For the text-containing cell, return its midpoint in [x, y] coordinate format. 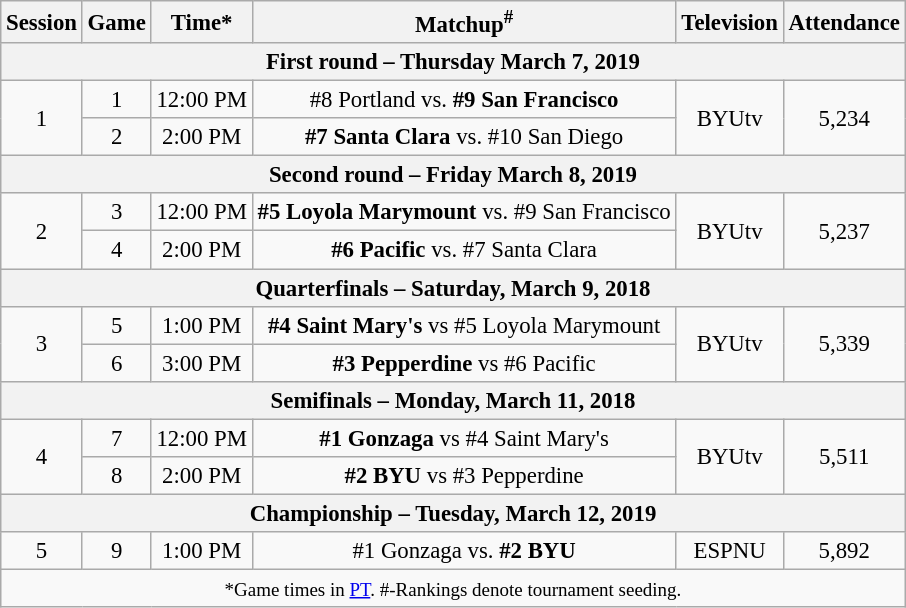
#3 Pepperdine vs #6 Pacific [464, 363]
#5 Loyola Marymount vs. #9 San Francisco [464, 213]
5,339 [844, 344]
#2 BYU vs #3 Pepperdine [464, 476]
#8 Portland vs. #9 San Francisco [464, 100]
Session [42, 22]
5,511 [844, 456]
8 [116, 476]
#6 Pacific vs. #7 Santa Clara [464, 250]
#1 Gonzaga vs. #2 BYU [464, 551]
6 [116, 363]
#7 Santa Clara vs. #10 San Diego [464, 137]
7 [116, 438]
5,892 [844, 551]
5,234 [844, 118]
ESPNU [730, 551]
Matchup# [464, 22]
#1 Gonzaga vs #4 Saint Mary's [464, 438]
First round – Thursday March 7, 2019 [453, 62]
Semifinals – Monday, March 11, 2018 [453, 400]
#4 Saint Mary's vs #5 Loyola Marymount [464, 325]
Time* [202, 22]
Attendance [844, 22]
Second round – Friday March 8, 2019 [453, 175]
Quarterfinals – Saturday, March 9, 2018 [453, 288]
5,237 [844, 232]
Championship – Tuesday, March 12, 2019 [453, 513]
Game [116, 22]
3:00 PM [202, 363]
*Game times in PT. #-Rankings denote tournament seeding. [453, 588]
Television [730, 22]
9 [116, 551]
